Return [x, y] of the center of cell containing provided text 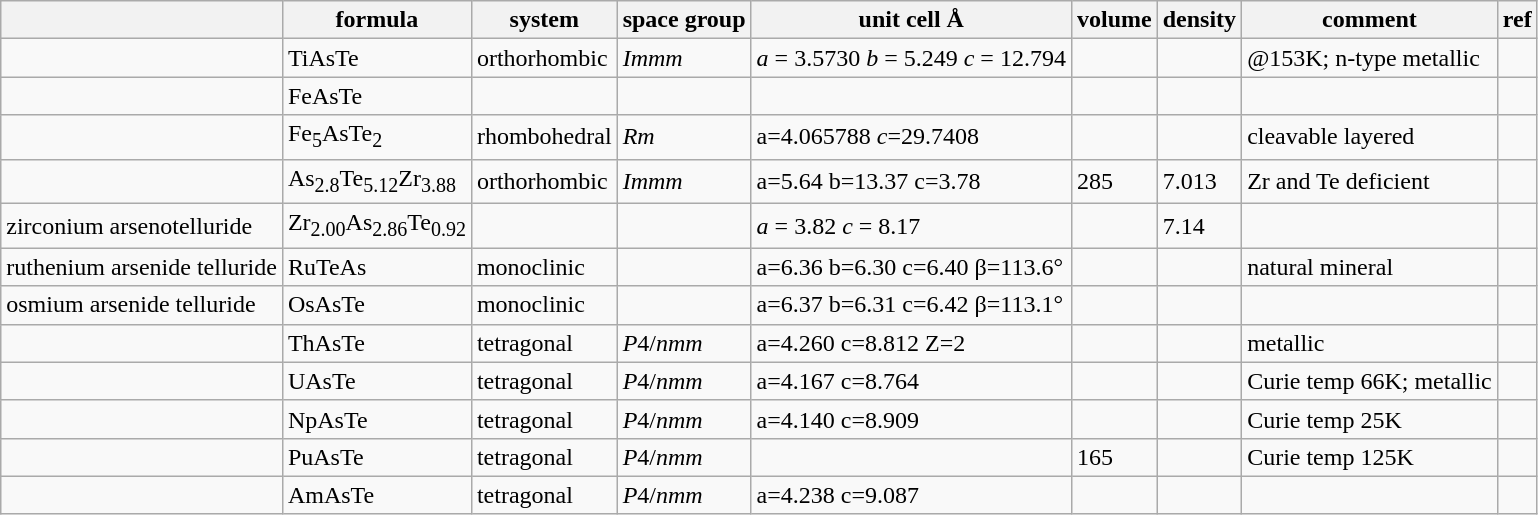
Fe5AsTe2 [376, 137]
unit cell Å [911, 20]
a=6.36 b=6.30 c=6.40 β=113.6° [911, 267]
TiAsTe [376, 58]
7.14 [1199, 226]
@153K; n-type metallic [1370, 58]
AmAsTe [376, 495]
space group [684, 20]
165 [1114, 457]
ref [1517, 20]
a=4.140 c=8.909 [911, 419]
formula [376, 20]
RuTeAs [376, 267]
a = 3.82 c = 8.17 [911, 226]
cleavable layered [1370, 137]
NpAsTe [376, 419]
Curie temp 25K [1370, 419]
osmium arsenide telluride [142, 305]
Curie temp 66K; metallic [1370, 381]
PuAsTe [376, 457]
Rm [684, 137]
FeAsTe [376, 96]
a=4.167 c=8.764 [911, 381]
Curie temp 125K [1370, 457]
7.013 [1199, 181]
a=5.64 b=13.37 c=3.78 [911, 181]
a=4.065788 c=29.7408 [911, 137]
rhombohedral [544, 137]
UAsTe [376, 381]
comment [1370, 20]
density [1199, 20]
As2.8Te5.12Zr3.88 [376, 181]
a=4.260 c=8.812 Z=2 [911, 343]
OsAsTe [376, 305]
zirconium arsenotelluride [142, 226]
volume [1114, 20]
a=6.37 b=6.31 c=6.42 β=113.1° [911, 305]
natural mineral [1370, 267]
Zr2.00As2.86Te0.92 [376, 226]
ruthenium arsenide telluride [142, 267]
Zr and Te deficient [1370, 181]
a = 3.5730 b = 5.249 c = 12.794 [911, 58]
system [544, 20]
a=4.238 c=9.087 [911, 495]
ThAsTe [376, 343]
metallic [1370, 343]
285 [1114, 181]
